Identify which cell holds the provided text, then report its [X, Y] central coordinate. 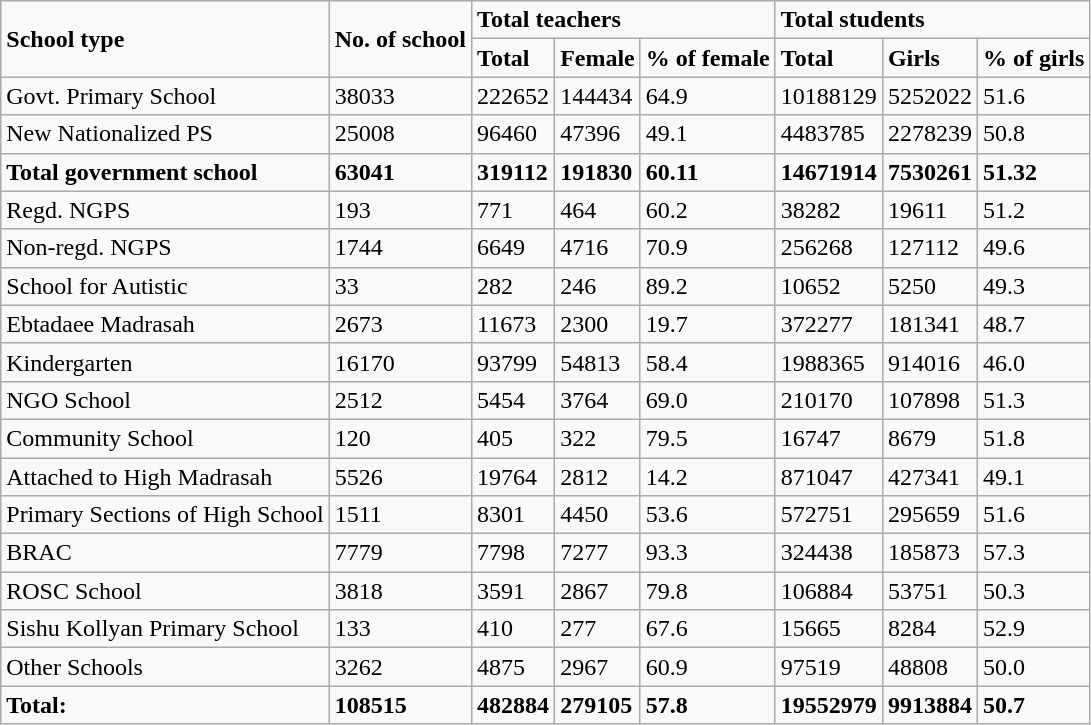
No. of school [400, 39]
914016 [930, 362]
771 [514, 210]
% of girls [1033, 58]
Total government school [165, 172]
14.2 [708, 477]
106884 [828, 591]
8284 [930, 629]
ROSC School [165, 591]
70.9 [708, 248]
38033 [400, 96]
58.4 [708, 362]
Non-regd. NGPS [165, 248]
15665 [828, 629]
79.5 [708, 438]
New Nationalized PS [165, 134]
3591 [514, 591]
2673 [400, 324]
427341 [930, 477]
89.2 [708, 286]
144434 [598, 96]
7798 [514, 553]
324438 [828, 553]
50.8 [1033, 134]
BRAC [165, 553]
14671914 [828, 172]
4450 [598, 515]
19764 [514, 477]
Primary Sections of High School [165, 515]
33 [400, 286]
133 [400, 629]
60.11 [708, 172]
5252022 [930, 96]
295659 [930, 515]
372277 [828, 324]
NGO School [165, 400]
48808 [930, 667]
64.9 [708, 96]
38282 [828, 210]
282 [514, 286]
School for Autistic [165, 286]
69.0 [708, 400]
% of female [708, 58]
185873 [930, 553]
4875 [514, 667]
1744 [400, 248]
3262 [400, 667]
405 [514, 438]
47396 [598, 134]
57.3 [1033, 553]
Attached to High Madrasah [165, 477]
50.0 [1033, 667]
Community School [165, 438]
Regd. NGPS [165, 210]
10188129 [828, 96]
16747 [828, 438]
54813 [598, 362]
7277 [598, 553]
10652 [828, 286]
9913884 [930, 705]
256268 [828, 248]
5454 [514, 400]
25008 [400, 134]
7779 [400, 553]
2278239 [930, 134]
52.9 [1033, 629]
246 [598, 286]
19.7 [708, 324]
108515 [400, 705]
279105 [598, 705]
572751 [828, 515]
2512 [400, 400]
107898 [930, 400]
5250 [930, 286]
464 [598, 210]
2300 [598, 324]
322 [598, 438]
1511 [400, 515]
63041 [400, 172]
Sishu Kollyan Primary School [165, 629]
Total: [165, 705]
Girls [930, 58]
210170 [828, 400]
60.2 [708, 210]
16170 [400, 362]
Kindergarten [165, 362]
Govt. Primary School [165, 96]
50.3 [1033, 591]
3764 [598, 400]
6649 [514, 248]
482884 [514, 705]
51.3 [1033, 400]
5526 [400, 477]
School type [165, 39]
4716 [598, 248]
93.3 [708, 553]
49.3 [1033, 286]
191830 [598, 172]
Other Schools [165, 667]
51.2 [1033, 210]
53751 [930, 591]
319112 [514, 172]
222652 [514, 96]
Total teachers [624, 20]
11673 [514, 324]
2867 [598, 591]
1988365 [828, 362]
50.7 [1033, 705]
8301 [514, 515]
3818 [400, 591]
181341 [930, 324]
67.6 [708, 629]
8679 [930, 438]
51.8 [1033, 438]
2967 [598, 667]
410 [514, 629]
96460 [514, 134]
51.32 [1033, 172]
19611 [930, 210]
2812 [598, 477]
Total students [932, 20]
46.0 [1033, 362]
120 [400, 438]
4483785 [828, 134]
60.9 [708, 667]
97519 [828, 667]
127112 [930, 248]
Female [598, 58]
193 [400, 210]
53.6 [708, 515]
7530261 [930, 172]
871047 [828, 477]
48.7 [1033, 324]
79.8 [708, 591]
19552979 [828, 705]
49.6 [1033, 248]
57.8 [708, 705]
277 [598, 629]
Ebtadaee Madrasah [165, 324]
93799 [514, 362]
